Identify which cell holds the provided text, then report its (X, Y) central coordinate. 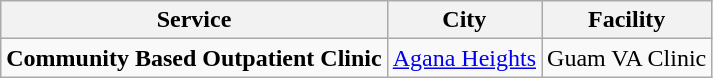
City (464, 20)
Guam VA Clinic (627, 58)
Service (194, 20)
Community Based Outpatient Clinic (194, 58)
Facility (627, 20)
Agana Heights (464, 58)
